Output the (x, y) coordinate of the center of the cell containing the given text.  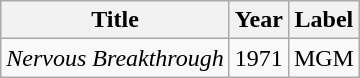
MGM (324, 58)
Nervous Breakthrough (116, 58)
Year (258, 20)
Label (324, 20)
1971 (258, 58)
Title (116, 20)
